Extract the (x, y) coordinate from the center of the cell holding the provided text.  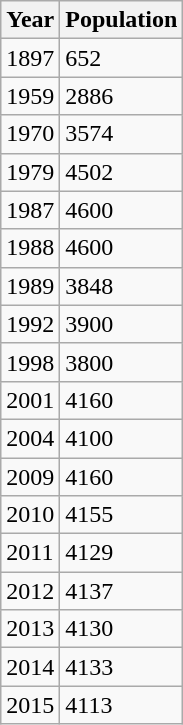
4129 (122, 553)
1998 (30, 362)
2886 (122, 96)
2010 (30, 515)
2011 (30, 553)
2013 (30, 629)
2015 (30, 705)
4113 (122, 705)
4155 (122, 515)
4502 (122, 172)
4133 (122, 667)
1979 (30, 172)
1988 (30, 248)
1987 (30, 210)
1989 (30, 286)
2004 (30, 438)
1992 (30, 324)
1970 (30, 134)
Population (122, 20)
3900 (122, 324)
Year (30, 20)
2014 (30, 667)
3574 (122, 134)
4137 (122, 591)
2009 (30, 477)
652 (122, 58)
2012 (30, 591)
4130 (122, 629)
4100 (122, 438)
1897 (30, 58)
3848 (122, 286)
3800 (122, 362)
2001 (30, 400)
1959 (30, 96)
